Determine the (X, Y) coordinate at the center of the cell enclosing the given text.  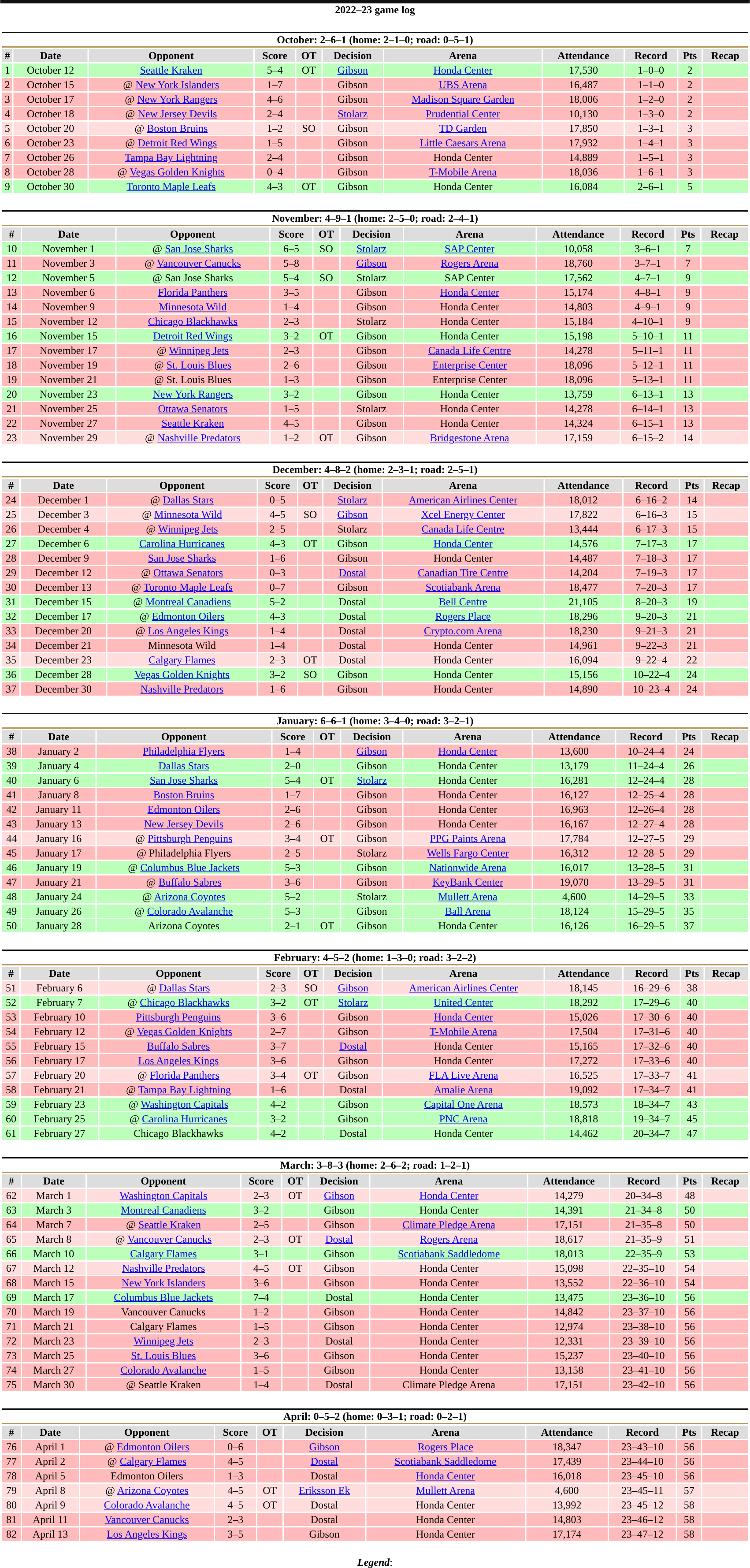
0–6 (235, 1447)
February 7 (59, 1002)
20 (11, 394)
Bridgestone Arena (470, 438)
49 (11, 911)
November 9 (69, 307)
Buffalo Sabres (178, 1046)
2–0 (293, 766)
@ Carolina Hurricanes (178, 1119)
December 23 (63, 660)
82 (11, 1534)
January 16 (59, 838)
January: 6–6–1 (home: 3–4–0; road: 3–2–1) (375, 721)
32 (11, 616)
12 (11, 278)
December 1 (63, 500)
December 9 (63, 558)
November 21 (69, 380)
23–44–10 (642, 1461)
0–3 (278, 573)
23–36–10 (643, 1297)
Scotiabank Arena (463, 587)
12–26–4 (646, 809)
12,331 (569, 1341)
March 15 (54, 1283)
70 (11, 1312)
January 13 (59, 824)
16,127 (574, 795)
March 27 (54, 1370)
30 (11, 587)
9–22–4 (651, 660)
17,272 (583, 1061)
February 21 (59, 1090)
16,167 (574, 824)
March 7 (54, 1225)
20–34–7 (651, 1133)
@ New York Islanders (171, 85)
Prudential Center (463, 114)
23–43–10 (642, 1447)
21–35–9 (643, 1239)
18,013 (569, 1254)
March 21 (54, 1326)
7–19–3 (651, 573)
January 11 (59, 809)
TD Garden (463, 128)
13,992 (567, 1505)
34 (11, 645)
6 (7, 143)
January 21 (59, 882)
19–34–7 (651, 1119)
7–20–3 (651, 587)
January 4 (59, 766)
February 6 (59, 988)
Dallas Stars (184, 766)
November 1 (69, 249)
October 30 (50, 186)
21–35–8 (643, 1225)
18,036 (583, 172)
14,487 (583, 558)
17,850 (583, 128)
10–22–4 (651, 674)
73 (11, 1356)
Xcel Energy Center (463, 514)
6–17–3 (651, 529)
@ Washington Capitals (178, 1104)
12–24–4 (646, 780)
4–10–1 (648, 321)
April 2 (50, 1461)
17–33–6 (651, 1061)
17–34–7 (651, 1090)
15,165 (583, 1046)
Nationwide Arena (468, 868)
December 21 (63, 645)
2–7 (278, 1032)
December: 4–8–2 (home: 2–3–1; road: 2–5–1) (375, 469)
0–7 (278, 587)
19,092 (583, 1090)
January 2 (59, 751)
February 12 (59, 1032)
18,760 (578, 263)
22–36–10 (643, 1283)
@ Florida Panthers (178, 1075)
76 (11, 1447)
December 20 (63, 631)
11–24–4 (646, 766)
13,158 (569, 1370)
3–1 (261, 1254)
Eriksson Ek (324, 1490)
14,842 (569, 1312)
@ New York Rangers (171, 99)
March 19 (54, 1312)
October 26 (50, 157)
13–29–5 (646, 882)
7–4 (261, 1297)
February 25 (59, 1119)
6–5 (291, 249)
KeyBank Center (468, 882)
Columbus Blue Jackets (164, 1297)
November 12 (69, 321)
PPG Paints Arena (468, 838)
2–6–1 (651, 186)
1–0–0 (651, 70)
18,145 (583, 988)
16,084 (583, 186)
15,237 (569, 1356)
8 (7, 172)
November 27 (69, 423)
April 8 (50, 1490)
April: 0–5–2 (home: 0–3–1; road: 0–2–1) (375, 1416)
17,784 (574, 838)
17–31–6 (651, 1032)
64 (11, 1225)
12,974 (569, 1326)
21–34–8 (643, 1210)
18,006 (583, 99)
62 (11, 1196)
16–29–6 (651, 988)
17–33–7 (651, 1075)
21,105 (583, 602)
@ Philadelphia Flyers (184, 853)
January 17 (59, 853)
23–41–10 (643, 1370)
18,347 (567, 1447)
18,617 (569, 1239)
Winnipeg Jets (164, 1341)
17,822 (583, 514)
75 (11, 1385)
16–29–5 (646, 926)
January 8 (59, 795)
18–34–7 (651, 1104)
16 (11, 336)
March 17 (54, 1297)
March: 3–8–3 (home: 2–6–2; road: 1–2–1) (375, 1165)
10,058 (578, 249)
74 (11, 1370)
10–23–4 (651, 689)
15,198 (578, 336)
15,156 (583, 674)
1–2–0 (651, 99)
14,462 (583, 1133)
79 (11, 1490)
22–35–9 (643, 1254)
23–38–10 (643, 1326)
@ Minnesota Wild (182, 514)
@ Chicago Blackhawks (178, 1002)
4–6 (275, 99)
63 (11, 1210)
14,890 (583, 689)
Crypto.com Arena (463, 631)
Toronto Maple Leafs (171, 186)
13,552 (569, 1283)
9–22–3 (651, 645)
23–45–11 (642, 1490)
13,179 (574, 766)
New Jersey Devils (184, 824)
23–40–10 (643, 1356)
December 13 (63, 587)
5–10–1 (648, 336)
March 23 (54, 1341)
18,573 (583, 1104)
Montreal Canadiens (164, 1210)
December 12 (63, 573)
December 6 (63, 544)
27 (11, 544)
Tampa Bay Lightning (171, 157)
1–3–1 (651, 128)
@ Columbus Blue Jackets (184, 868)
October 12 (50, 70)
13,444 (583, 529)
3–7–1 (648, 263)
November: 4–9–1 (home: 2–5–0; road: 2–4–1) (375, 218)
80 (11, 1505)
@ Boston Bruins (171, 128)
14,576 (583, 544)
October 23 (50, 143)
December 15 (63, 602)
16,094 (583, 660)
23 (11, 438)
39 (11, 766)
16,126 (574, 926)
April 9 (50, 1505)
52 (11, 1002)
@ Buffalo Sabres (184, 882)
February 17 (59, 1061)
Ball Arena (468, 911)
17–30–6 (651, 1017)
FLA Live Arena (464, 1075)
March 30 (54, 1385)
Vegas Golden Knights (182, 674)
16,963 (574, 809)
17–32–6 (651, 1046)
15,174 (578, 292)
6–15–2 (648, 438)
December 17 (63, 616)
November 17 (69, 350)
Washington Capitals (164, 1196)
17,159 (578, 438)
23–42–10 (643, 1385)
10 (11, 249)
13,759 (578, 394)
Arizona Coyotes (184, 926)
December 3 (63, 514)
October 20 (50, 128)
April 11 (50, 1520)
10,130 (583, 114)
5–8 (291, 263)
@ Detroit Red Wings (171, 143)
16,525 (583, 1075)
23–37–10 (643, 1312)
Capital One Arena (464, 1104)
69 (11, 1297)
1–1–0 (651, 85)
6–13–1 (648, 394)
February: 4–5–2 (home: 1–3–0; road: 3–2–2) (375, 957)
Bell Centre (463, 602)
@ Pittsburgh Penguins (184, 838)
1–6–1 (651, 172)
71 (11, 1326)
42 (11, 809)
17,174 (567, 1534)
23–46–12 (642, 1520)
16,018 (567, 1476)
14,204 (583, 573)
65 (11, 1239)
1–5–1 (651, 157)
3–6–1 (648, 249)
4–9–1 (648, 307)
March 12 (54, 1268)
17,439 (567, 1461)
January 26 (59, 911)
March 10 (54, 1254)
14,391 (569, 1210)
7–17–3 (651, 544)
18,296 (583, 616)
Wells Fargo Center (468, 853)
7–18–3 (651, 558)
@ Ottawa Senators (182, 573)
12–28–5 (646, 853)
New York Islanders (164, 1283)
16,281 (574, 780)
15–29–5 (646, 911)
23–47–12 (642, 1534)
16,487 (583, 85)
@ Calgary Flames (147, 1461)
17–29–6 (651, 1002)
0–5 (278, 500)
5–11–1 (648, 350)
15,184 (578, 321)
8–20–3 (651, 602)
Carolina Hurricanes (182, 544)
46 (11, 868)
February 23 (59, 1104)
October: 2–6–1 (home: 2–1–0; road: 0–5–1) (375, 40)
17,504 (583, 1032)
United Center (464, 1002)
12–27–4 (646, 824)
25 (11, 514)
Canadian Tire Centre (463, 573)
66 (11, 1254)
November 29 (69, 438)
Amalie Arena (464, 1090)
December 4 (63, 529)
February 15 (59, 1046)
Ottawa Senators (193, 409)
October 18 (50, 114)
March 25 (54, 1356)
Detroit Red Wings (193, 336)
March 3 (54, 1210)
3–7 (278, 1046)
Little Caesars Arena (463, 143)
2–1 (293, 926)
23–45–10 (642, 1476)
13,600 (574, 751)
January 24 (59, 897)
March 1 (54, 1196)
November 6 (69, 292)
78 (11, 1476)
9–21–3 (651, 631)
January 6 (59, 780)
12–27–5 (646, 838)
PNC Arena (464, 1119)
55 (11, 1046)
16,312 (574, 853)
5–13–1 (648, 380)
81 (11, 1520)
61 (11, 1133)
18,292 (583, 1002)
@ Los Angeles Kings (182, 631)
20–34–8 (643, 1196)
14,324 (578, 423)
October 17 (50, 99)
6–16–3 (651, 514)
April 1 (50, 1447)
March 8 (54, 1239)
12–25–4 (646, 795)
59 (11, 1104)
19,070 (574, 882)
Madison Square Garden (463, 99)
4–7–1 (648, 278)
17,562 (578, 278)
68 (11, 1283)
December 28 (63, 674)
10–24–4 (646, 751)
14,279 (569, 1196)
@ New Jersey Devils (171, 114)
November 5 (69, 278)
New York Rangers (193, 394)
1 (7, 70)
@ Montreal Canadiens (182, 602)
February 27 (59, 1133)
2022–23 game log (375, 8)
April 5 (50, 1476)
17,530 (583, 70)
November 3 (69, 263)
January 28 (59, 926)
9–20–3 (651, 616)
0–4 (275, 172)
November 23 (69, 394)
60 (11, 1119)
Boston Bruins (184, 795)
15,026 (583, 1017)
72 (11, 1341)
18,012 (583, 500)
13,475 (569, 1297)
February 20 (59, 1075)
5–12–1 (648, 365)
1–3–0 (651, 114)
@ Nashville Predators (193, 438)
October 28 (50, 172)
18,818 (583, 1119)
November 19 (69, 365)
November 25 (69, 409)
18 (11, 365)
18,230 (583, 631)
18,477 (583, 587)
77 (11, 1461)
14,889 (583, 157)
Philadelphia Flyers (184, 751)
@ Toronto Maple Leafs (182, 587)
23–45–12 (642, 1505)
15,098 (569, 1268)
4 (7, 114)
23–39–10 (643, 1341)
13–28–5 (646, 868)
18,124 (574, 911)
St. Louis Blues (164, 1356)
UBS Arena (463, 85)
@ Tampa Bay Lightning (178, 1090)
14–29–5 (646, 897)
1–4–1 (651, 143)
36 (11, 674)
December 30 (63, 689)
Pittsburgh Penguins (178, 1017)
February 10 (59, 1017)
April 13 (50, 1534)
6–16–2 (651, 500)
44 (11, 838)
6–15–1 (648, 423)
4–8–1 (648, 292)
@ Colorado Avalanche (184, 911)
November 15 (69, 336)
67 (11, 1268)
Florida Panthers (193, 292)
6–14–1 (648, 409)
22–35–10 (643, 1268)
17,932 (583, 143)
14,961 (583, 645)
October 15 (50, 85)
January 19 (59, 868)
16,017 (574, 868)
